Determine the [X, Y] coordinate at the center of the cell enclosing the given text.  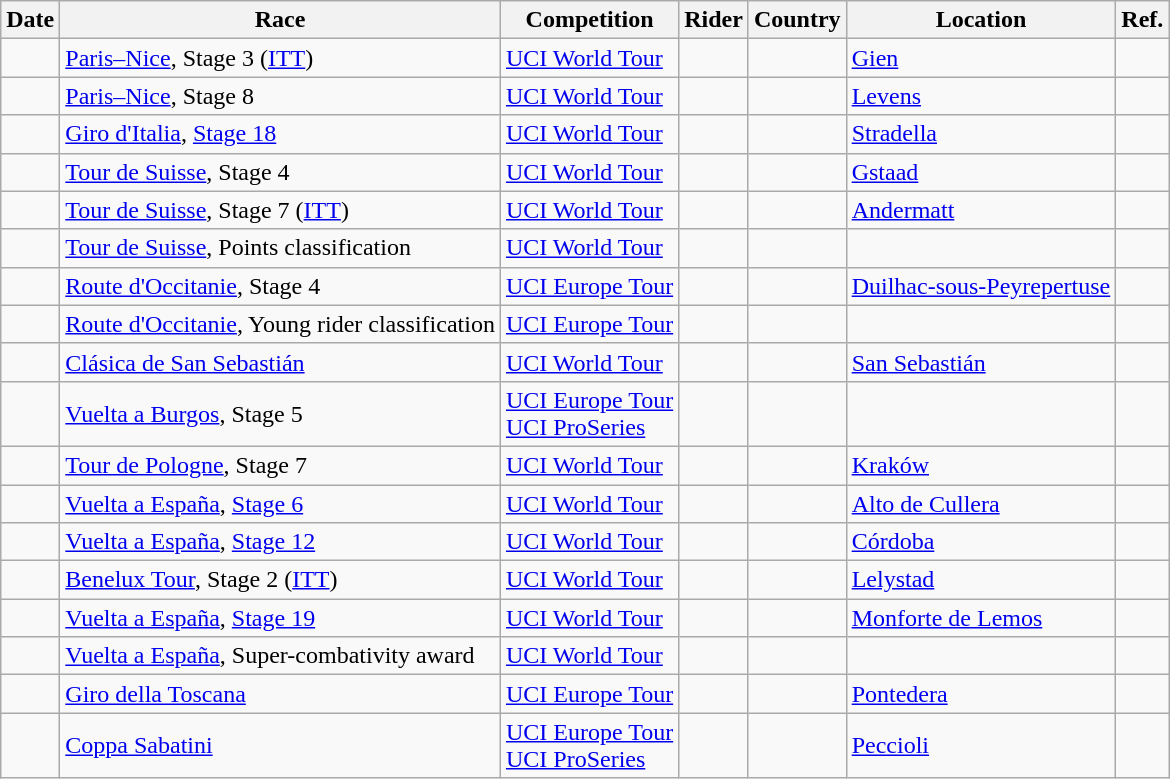
Route d'Occitanie, Stage 4 [280, 286]
Monforte de Lemos [981, 618]
Rider [714, 20]
Tour de Suisse, Points classification [280, 248]
Paris–Nice, Stage 8 [280, 96]
Gien [981, 58]
Giro d'Italia, Stage 18 [280, 134]
Giro della Toscana [280, 694]
Route d'Occitanie, Young rider classification [280, 324]
Tour de Suisse, Stage 4 [280, 172]
Córdoba [981, 542]
Lelystad [981, 580]
Duilhac-sous-Peyrepertuse [981, 286]
Country [797, 20]
Levens [981, 96]
Vuelta a Burgos, Stage 5 [280, 414]
Benelux Tour, Stage 2 (ITT) [280, 580]
San Sebastián [981, 362]
Competition [589, 20]
Paris–Nice, Stage 3 (ITT) [280, 58]
Tour de Pologne, Stage 7 [280, 465]
Vuelta a España, Stage 19 [280, 618]
Vuelta a España, Stage 6 [280, 503]
Gstaad [981, 172]
Date [30, 20]
Vuelta a España, Stage 12 [280, 542]
Ref. [1142, 20]
Race [280, 20]
Pontedera [981, 694]
Location [981, 20]
Kraków [981, 465]
Alto de Cullera [981, 503]
Vuelta a España, Super-combativity award [280, 656]
Stradella [981, 134]
Andermatt [981, 210]
Peccioli [981, 746]
Clásica de San Sebastián [280, 362]
Tour de Suisse, Stage 7 (ITT) [280, 210]
Coppa Sabatini [280, 746]
